Scan for the cell matching the given text and deliver its (X, Y) coordinate at center. 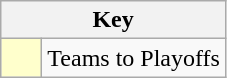
Key (114, 20)
Teams to Playoffs (134, 58)
